Search for the cell housing the specified text and yield its (X, Y) center coordinate. 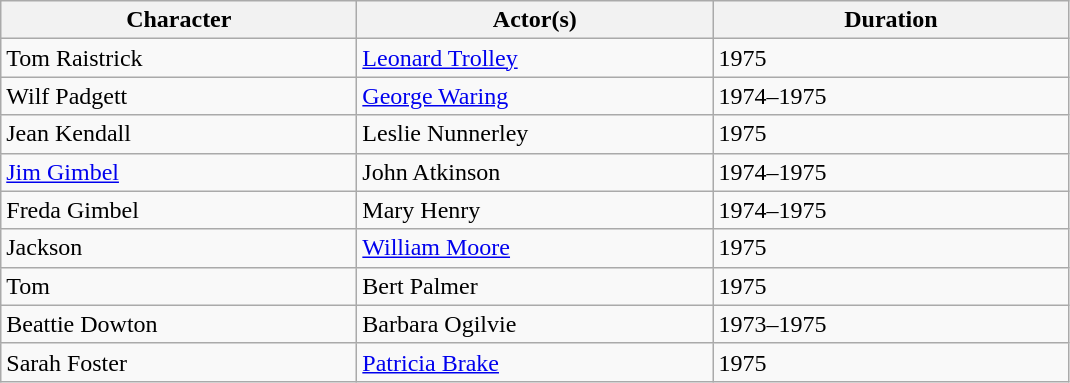
Leslie Nunnerley (535, 134)
Wilf Padgett (179, 96)
Leonard Trolley (535, 58)
Beattie Dowton (179, 324)
Jim Gimbel (179, 172)
Mary Henry (535, 210)
Character (179, 20)
Jean Kendall (179, 134)
William Moore (535, 248)
Barbara Ogilvie (535, 324)
Tom (179, 286)
Tom Raistrick (179, 58)
Bert Palmer (535, 286)
George Waring (535, 96)
Freda Gimbel (179, 210)
Sarah Foster (179, 362)
1973–1975 (891, 324)
Actor(s) (535, 20)
Duration (891, 20)
John Atkinson (535, 172)
Jackson (179, 248)
Patricia Brake (535, 362)
